Provide the [X, Y] coordinate of the cell's center where the given text is located.  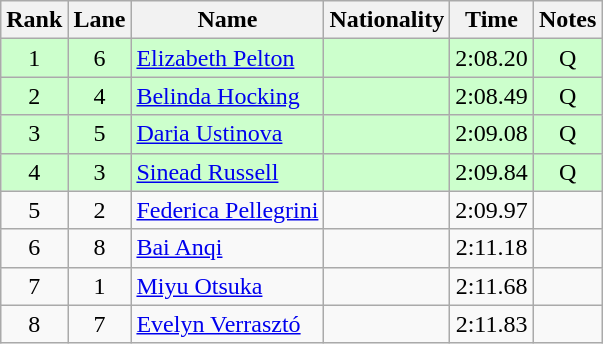
Rank [34, 20]
2:09.08 [492, 134]
Nationality [387, 20]
Elizabeth Pelton [228, 58]
Lane [100, 20]
2:11.18 [492, 248]
2:08.49 [492, 96]
Daria Ustinova [228, 134]
Federica Pellegrini [228, 210]
Name [228, 20]
2:11.68 [492, 286]
Time [492, 20]
Sinead Russell [228, 172]
Notes [567, 20]
Bai Anqi [228, 248]
2:11.83 [492, 324]
Miyu Otsuka [228, 286]
2:08.20 [492, 58]
2:09.97 [492, 210]
Belinda Hocking [228, 96]
2:09.84 [492, 172]
Evelyn Verrasztó [228, 324]
